Detect which cell encompasses the target text, then output its (x, y) center coordinate. 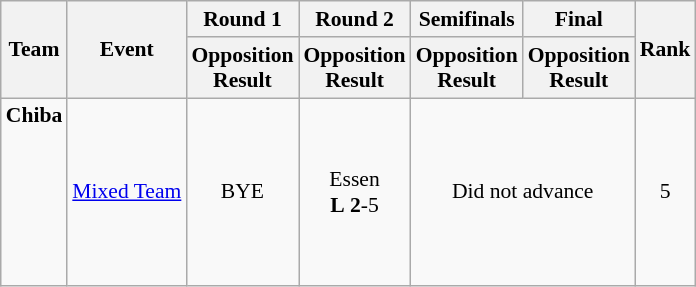
Rank (666, 50)
Event (126, 50)
Mixed Team (126, 192)
Team (34, 50)
Round 1 (242, 19)
Essen L 2-5 (354, 192)
Did not advance (523, 192)
BYE (242, 192)
5 (666, 192)
Round 2 (354, 19)
Final (579, 19)
Chiba (34, 192)
Semifinals (467, 19)
